Find where the given text appears and provide that cell's center as [X, Y] coordinate. 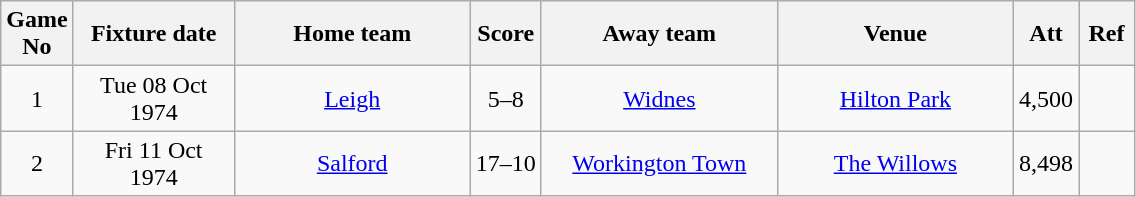
5–8 [506, 98]
17–10 [506, 164]
Fixture date [154, 34]
Venue [895, 34]
The Willows [895, 164]
2 [37, 164]
Hilton Park [895, 98]
1 [37, 98]
Workington Town [659, 164]
Tue 08 Oct 1974 [154, 98]
Away team [659, 34]
4,500 [1046, 98]
8,498 [1046, 164]
Score [506, 34]
Leigh [352, 98]
Salford [352, 164]
Game No [37, 34]
Att [1046, 34]
Fri 11 Oct 1974 [154, 164]
Widnes [659, 98]
Ref [1106, 34]
Home team [352, 34]
